Search for the cell housing the specified text and yield its [X, Y] center coordinate. 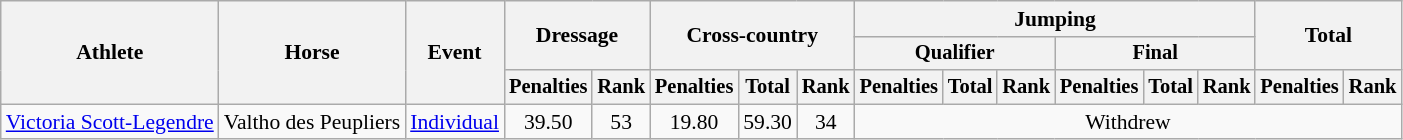
Cross-country [752, 36]
Horse [312, 52]
Victoria Scott-Legendre [110, 122]
Withdrew [1128, 122]
Final [1155, 54]
Individual [454, 122]
59.30 [768, 122]
19.80 [694, 122]
Jumping [1056, 19]
34 [826, 122]
53 [621, 122]
Athlete [110, 52]
39.50 [548, 122]
Dressage [577, 36]
Qualifier [955, 54]
Valtho des Peupliers [312, 122]
Event [454, 52]
